Pinpoint the cell where the given text exists, returning its (x, y) midpoint coordinate. 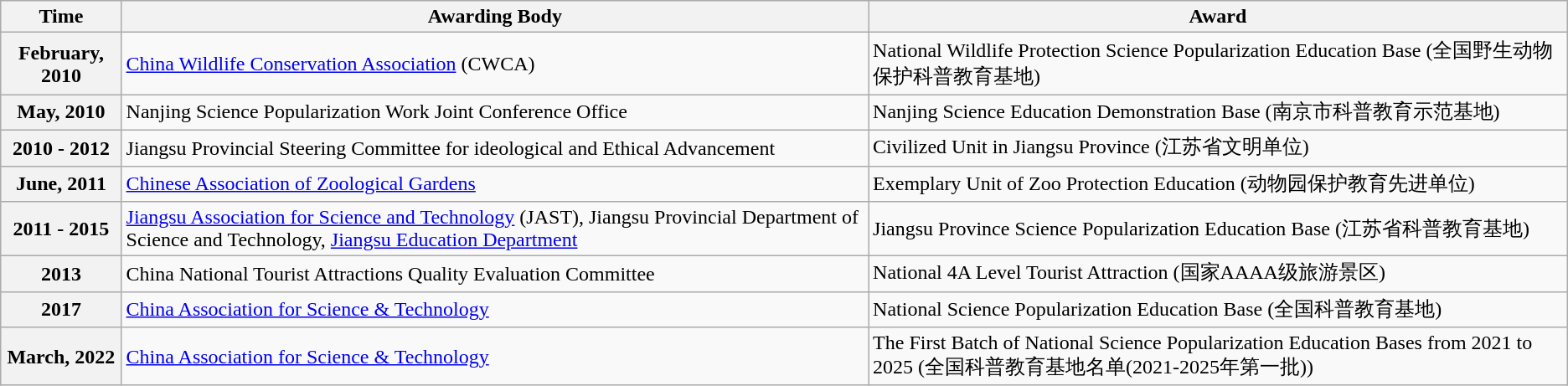
Civilized Unit in Jiangsu Province (江苏省文明单位) (1218, 147)
Nanjing Science Education Demonstration Base (南京市科普教育示范基地) (1218, 112)
National Wildlife Protection Science Popularization Education Base (全国野生动物保护科普教育基地) (1218, 64)
February, 2010 (61, 64)
2011 - 2015 (61, 229)
2013 (61, 275)
National Science Popularization Education Base (全国科普教育基地) (1218, 310)
Award (1218, 17)
National 4A Level Tourist Attraction (国家AAAA级旅游景区) (1218, 275)
2010 - 2012 (61, 147)
China Wildlife Conservation Association (CWCA) (494, 64)
Exemplary Unit of Zoo Protection Education (动物园保护教育先进单位) (1218, 184)
March, 2022 (61, 357)
Jiangsu Association for Science and Technology (JAST), Jiangsu Provincial Department of Science and Technology, Jiangsu Education Department (494, 229)
June, 2011 (61, 184)
Jiangsu Province Science Popularization Education Base (江苏省科普教育基地) (1218, 229)
Time (61, 17)
Jiangsu Provincial Steering Committee for ideological and Ethical Advancement (494, 147)
Awarding Body (494, 17)
Chinese Association of Zoological Gardens (494, 184)
China National Tourist Attractions Quality Evaluation Committee (494, 275)
2017 (61, 310)
May, 2010 (61, 112)
The First Batch of National Science Popularization Education Bases from 2021 to 2025 (全国科普教育基地名单(2021-2025年第一批)) (1218, 357)
Nanjing Science Popularization Work Joint Conference Office (494, 112)
